Return the [x, y] coordinate for the center point of the cell that contains the specified text.  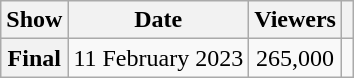
Viewers [296, 20]
11 February 2023 [158, 58]
Final [34, 58]
265,000 [296, 58]
Date [158, 20]
Show [34, 20]
